Provide the [x, y] coordinate of the cell's center where the given text is located.  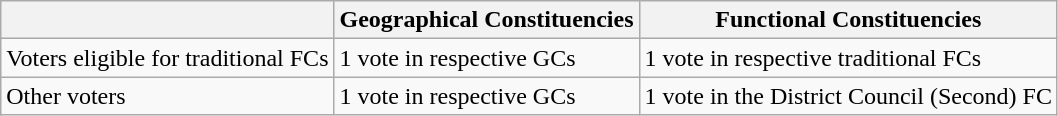
Geographical Constituencies [486, 20]
Voters eligible for traditional FCs [168, 58]
Functional Constituencies [848, 20]
1 vote in respective traditional FCs [848, 58]
1 vote in the District Council (Second) FC [848, 96]
Other voters [168, 96]
